Return [x, y] of the center of cell containing provided text 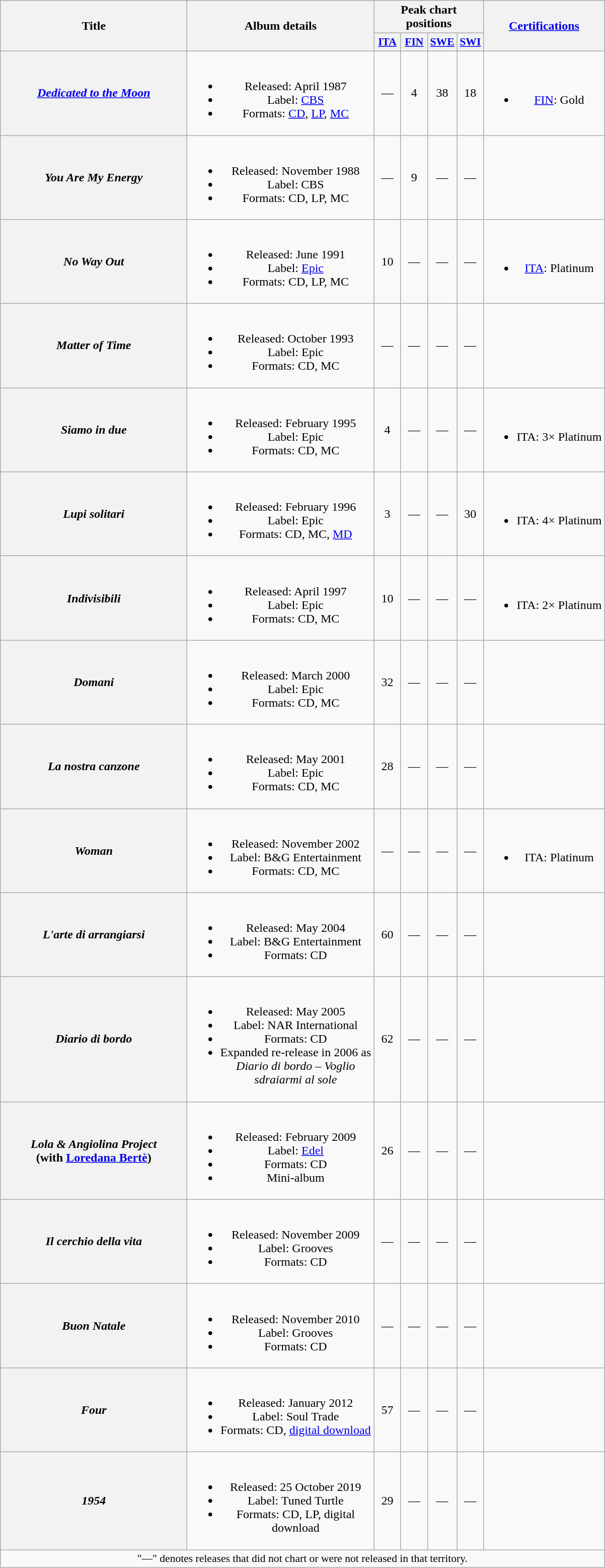
Released: June 1991Label: EpicFormats: CD, LP, MC [281, 262]
1954 [94, 1501]
Released: May 2001Label: EpicFormats: CD, MC [281, 767]
26 [388, 1150]
SWI [470, 42]
57 [388, 1409]
L'arte di arrangiarsi [94, 935]
Woman [94, 850]
Buon Natale [94, 1326]
38 [442, 93]
Dedicated to the Moon [94, 93]
Released: November 2009Label: GroovesFormats: CD [281, 1241]
Released: April 1987Label: CBSFormats: CD, LP, MC [281, 93]
La nostra canzone [94, 767]
Album details [281, 26]
Released: November 2010Label: GroovesFormats: CD [281, 1326]
Lupi solitari [94, 514]
Released: 25 October 2019Label: Tuned TurtleFormats: CD, LP, digital download [281, 1501]
Released: April 1997Label: EpicFormats: CD, MC [281, 598]
28 [388, 767]
No Way Out [94, 262]
Lola & Angiolina Project(with Loredana Bertè) [94, 1150]
SWE [442, 42]
Indivisibili [94, 598]
60 [388, 935]
Released: May 2005Label: NAR InternationalFormats: CDExpanded re-release in 2006 as Diario di bordo – Voglio sdraiarmi al sole [281, 1039]
You Are My Energy [94, 177]
Certifications [544, 26]
FIN [414, 42]
Released: February 2009Label: EdelFormats: CDMini-album [281, 1150]
"—" denotes releases that did not chart or were not released in that territory. [302, 1558]
FIN: Gold [544, 93]
18 [470, 93]
ITA: 4× Platinum [544, 514]
30 [470, 514]
ITA: 3× Platinum [544, 430]
62 [388, 1039]
Title [94, 26]
Released: March 2000Label: EpicFormats: CD, MC [281, 682]
Released: January 2012Label: Soul TradeFormats: CD, digital download [281, 1409]
3 [388, 514]
Released: November 1988Label: CBSFormats: CD, LP, MC [281, 177]
Siamo in due [94, 430]
ITA [388, 42]
Il cerchio della vita [94, 1241]
Domani [94, 682]
ITA: 2× Platinum [544, 598]
Diario di bordo [94, 1039]
Released: October 1993Label: EpicFormats: CD, MC [281, 346]
Four [94, 1409]
Released: February 1995Label: EpicFormats: CD, MC [281, 430]
Released: May 2004Label: B&G EntertainmentFormats: CD [281, 935]
29 [388, 1501]
Released: November 2002Label: B&G EntertainmentFormats: CD, MC [281, 850]
Matter of Time [94, 346]
Released: February 1996Label: EpicFormats: CD, MC, MD [281, 514]
9 [414, 177]
Peak chart positions [429, 17]
32 [388, 682]
